Capture the cell that displays the provided text and extract its [x, y] central coordinate. 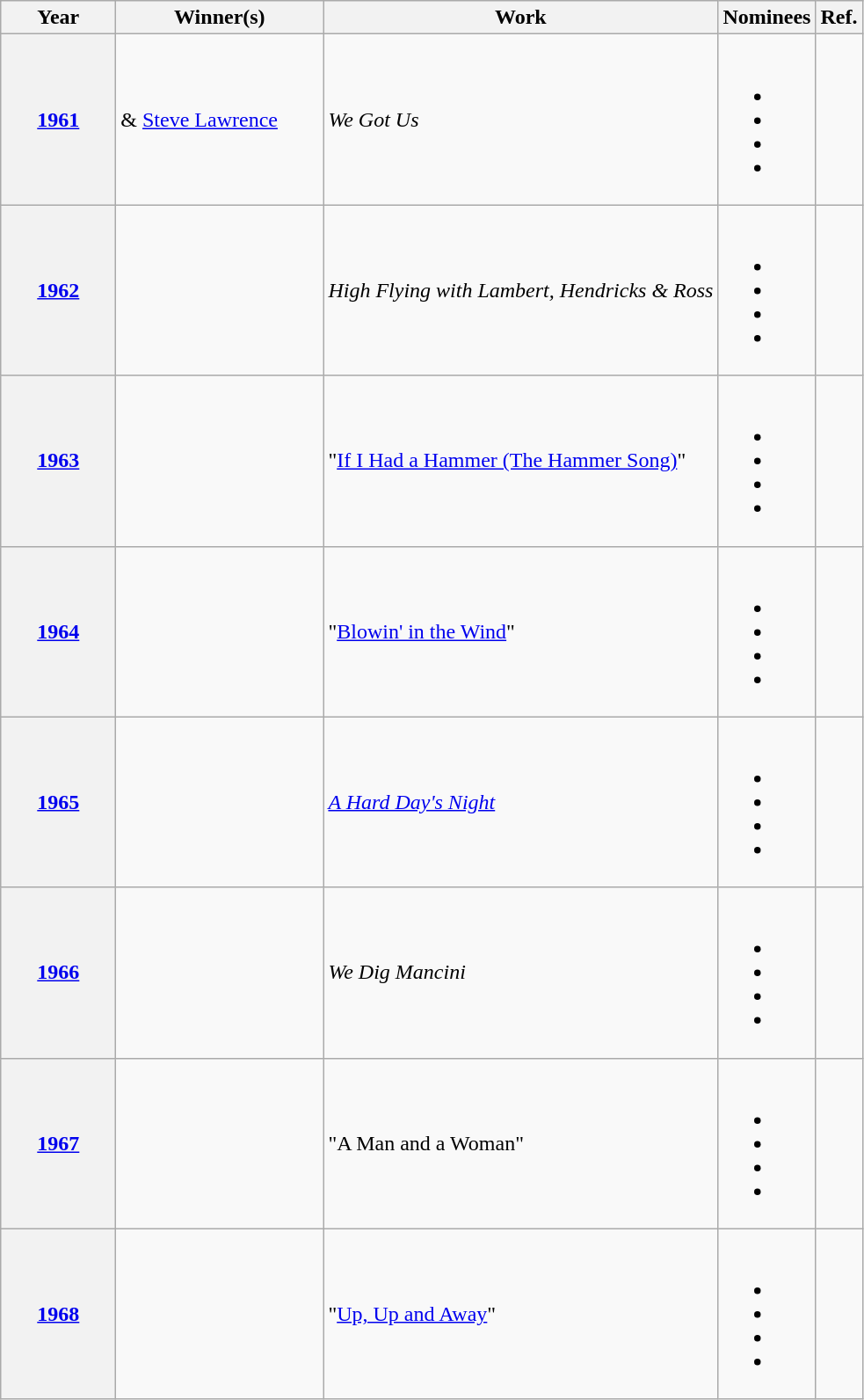
High Flying with Lambert, Hendricks & Ross [520, 290]
"Up, Up and Away" [520, 1314]
1968 [58, 1314]
Work [520, 18]
"If I Had a Hammer (The Hammer Song)" [520, 461]
1966 [58, 973]
Ref. [839, 18]
We Dig Mancini [520, 973]
"A Man and a Woman" [520, 1143]
1967 [58, 1143]
Winner(s) [220, 18]
& Steve Lawrence [220, 120]
1962 [58, 290]
A Hard Day's Night [520, 802]
1961 [58, 120]
1964 [58, 631]
1965 [58, 802]
We Got Us [520, 120]
Year [58, 18]
"Blowin' in the Wind" [520, 631]
Nominees [766, 18]
1963 [58, 461]
